Locate the cell with the specified text and output its [X, Y] center coordinate. 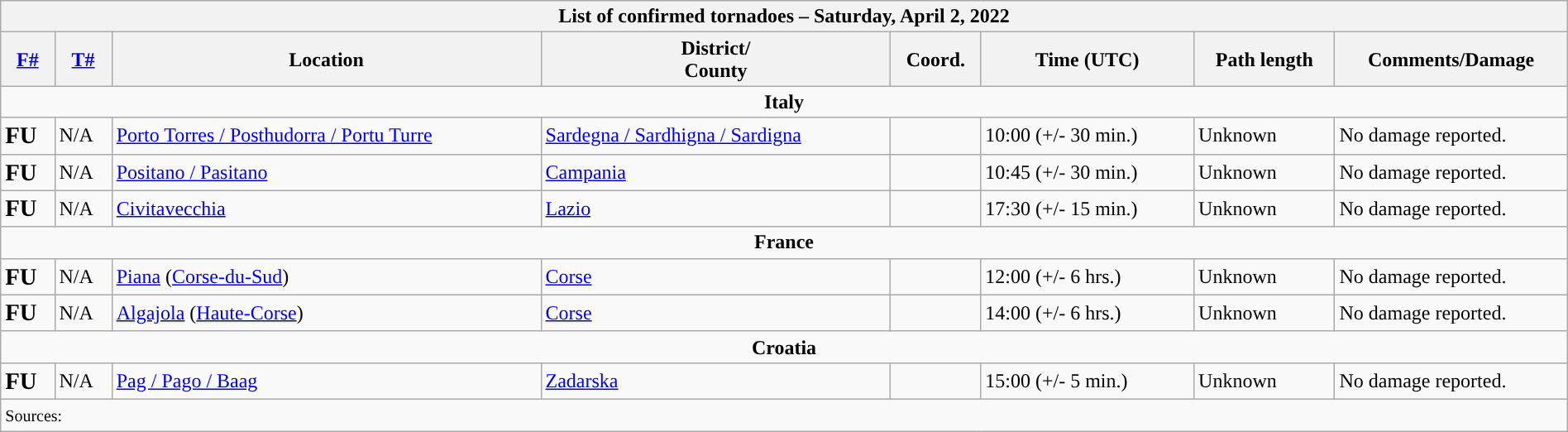
Sardegna / Sardhigna / Sardigna [716, 136]
Zadarska [716, 381]
Comments/Damage [1451, 60]
Porto Torres / Posthudorra / Portu Turre [326, 136]
Location [326, 60]
Civitavecchia [326, 209]
Pag / Pago / Baag [326, 381]
Coord. [936, 60]
Positano / Pasitano [326, 172]
Algajola (Haute-Corse) [326, 313]
France [784, 242]
Time (UTC) [1088, 60]
10:45 (+/- 30 min.) [1088, 172]
Path length [1264, 60]
Campania [716, 172]
15:00 (+/- 5 min.) [1088, 381]
F# [28, 60]
14:00 (+/- 6 hrs.) [1088, 313]
17:30 (+/- 15 min.) [1088, 209]
T# [83, 60]
Italy [784, 102]
District/County [716, 60]
10:00 (+/- 30 min.) [1088, 136]
List of confirmed tornadoes – Saturday, April 2, 2022 [784, 17]
Sources: [784, 415]
12:00 (+/- 6 hrs.) [1088, 276]
Croatia [784, 347]
Lazio [716, 209]
Piana (Corse-du-Sud) [326, 276]
